Scan for the cell matching the given text and deliver its [X, Y] coordinate at center. 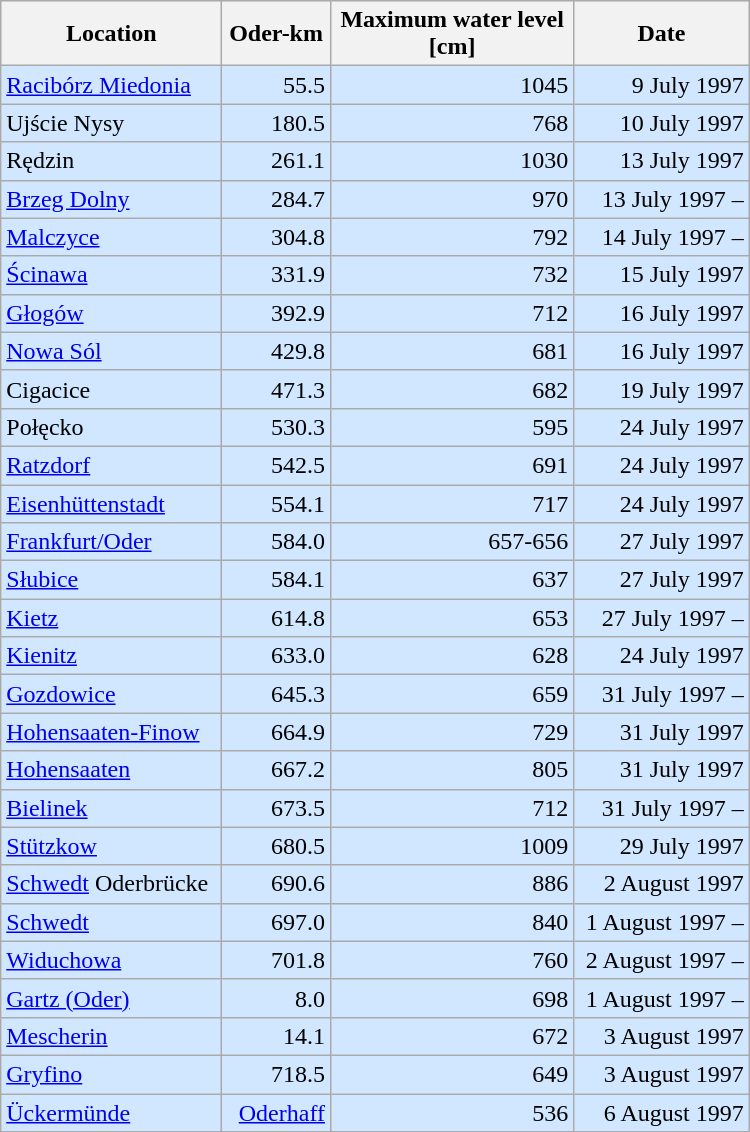
Maximum water level [cm] [452, 34]
2 August 1997 – [662, 960]
614.8 [276, 618]
664.9 [276, 732]
667.2 [276, 770]
8.0 [276, 998]
1009 [452, 846]
673.5 [276, 808]
584.0 [276, 542]
595 [452, 427]
681 [452, 351]
840 [452, 922]
554.1 [276, 503]
Location [112, 34]
680.5 [276, 846]
Nowa Sól [112, 351]
392.9 [276, 313]
Frankfurt/Oder [112, 542]
653 [452, 618]
19 July 1997 [662, 389]
14 July 1997 – [662, 237]
Date [662, 34]
Racibórz Miedonia [112, 85]
261.1 [276, 161]
Widuchowa [112, 960]
Schwedt [112, 922]
530.3 [276, 427]
Połęcko [112, 427]
331.9 [276, 275]
792 [452, 237]
Ścinawa [112, 275]
672 [452, 1036]
2 August 1997 [662, 884]
649 [452, 1074]
697.0 [276, 922]
717 [452, 503]
Ujście Nysy [112, 123]
Bielinek [112, 808]
1045 [452, 85]
284.7 [276, 199]
698 [452, 998]
304.8 [276, 237]
1030 [452, 161]
Ückermünde [112, 1113]
Kietz [112, 618]
Cigacice [112, 389]
10 July 1997 [662, 123]
Głogów [112, 313]
180.5 [276, 123]
Malczyce [112, 237]
Eisenhüttenstadt [112, 503]
536 [452, 1113]
805 [452, 770]
15 July 1997 [662, 275]
645.3 [276, 694]
Brzeg Dolny [112, 199]
732 [452, 275]
701.8 [276, 960]
760 [452, 960]
Mescherin [112, 1036]
718.5 [276, 1074]
691 [452, 465]
Słubice [112, 580]
471.3 [276, 389]
13 July 1997 – [662, 199]
55.5 [276, 85]
29 July 1997 [662, 846]
Hohensaaten-Finow [112, 732]
690.6 [276, 884]
Stützkow [112, 846]
886 [452, 884]
729 [452, 732]
Rędzin [112, 161]
27 July 1997 – [662, 618]
970 [452, 199]
9 July 1997 [662, 85]
13 July 1997 [662, 161]
Oderhaff [276, 1113]
Hohensaaten [112, 770]
628 [452, 656]
Schwedt Oderbrücke [112, 884]
429.8 [276, 351]
768 [452, 123]
659 [452, 694]
Gartz (Oder) [112, 998]
637 [452, 580]
633.0 [276, 656]
Oder-km [276, 34]
Gozdowice [112, 694]
6 August 1997 [662, 1113]
657-656 [452, 542]
542.5 [276, 465]
584.1 [276, 580]
Ratzdorf [112, 465]
682 [452, 389]
Gryfino [112, 1074]
Kienitz [112, 656]
14.1 [276, 1036]
